Provide the (X, Y) coordinate of the cell's center where the given text is located.  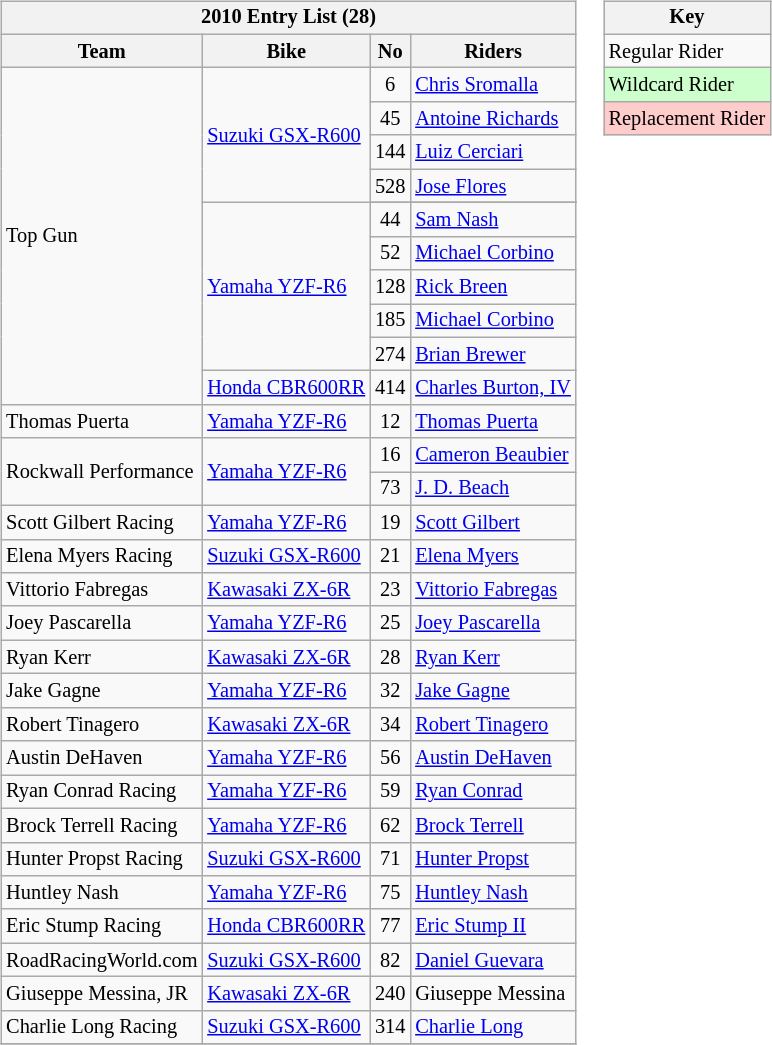
32 (390, 691)
19 (390, 522)
Daniel Guevara (492, 960)
23 (390, 590)
240 (390, 994)
Team (102, 51)
59 (390, 792)
144 (390, 152)
Elena Myers (492, 556)
Brock Terrell (492, 825)
Antoine Richards (492, 119)
No (390, 51)
Charlie Long (492, 1027)
34 (390, 724)
314 (390, 1027)
71 (390, 859)
44 (390, 220)
Ryan Conrad (492, 792)
Replacement Rider (687, 119)
Rockwall Performance (102, 472)
Jose Flores (492, 186)
56 (390, 758)
Scott Gilbert (492, 522)
Regular Rider (687, 51)
Elena Myers Racing (102, 556)
274 (390, 354)
Wildcard Rider (687, 85)
Chris Sromalla (492, 85)
J. D. Beach (492, 489)
Hunter Propst (492, 859)
Cameron Beaubier (492, 455)
Luiz Cerciari (492, 152)
77 (390, 926)
Hunter Propst Racing (102, 859)
RoadRacingWorld.com (102, 960)
Brock Terrell Racing (102, 825)
185 (390, 321)
Riders (492, 51)
Charlie Long Racing (102, 1027)
Charles Burton, IV (492, 388)
6 (390, 85)
Eric Stump Racing (102, 926)
Giuseppe Messina, JR (102, 994)
52 (390, 253)
2010 Entry List (28) (288, 18)
128 (390, 287)
Eric Stump II (492, 926)
75 (390, 893)
82 (390, 960)
21 (390, 556)
16 (390, 455)
528 (390, 186)
Rick Breen (492, 287)
73 (390, 489)
Ryan Conrad Racing (102, 792)
12 (390, 422)
Giuseppe Messina (492, 994)
45 (390, 119)
Sam Nash (492, 220)
Scott Gilbert Racing (102, 522)
Key (687, 18)
28 (390, 657)
62 (390, 825)
25 (390, 623)
Brian Brewer (492, 354)
Bike (286, 51)
Top Gun (102, 236)
414 (390, 388)
